Capture the cell that displays the provided text and extract its [X, Y] central coordinate. 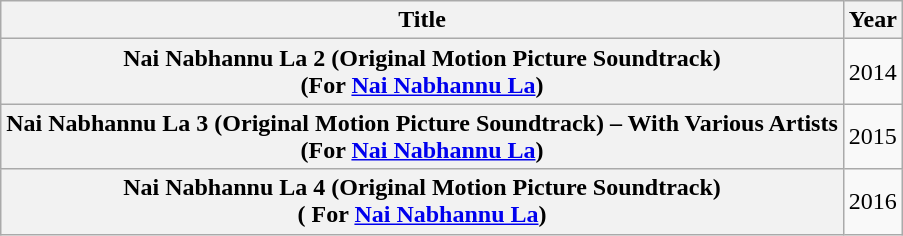
Nai Nabhannu La 2 (Original Motion Picture Soundtrack)(For Nai Nabhannu La) [422, 72]
Title [422, 20]
Nai Nabhannu La 3 (Original Motion Picture Soundtrack) – With Various Artists(For Nai Nabhannu La) [422, 136]
2014 [872, 72]
Year [872, 20]
2015 [872, 136]
2016 [872, 202]
Nai Nabhannu La 4 (Original Motion Picture Soundtrack)( For Nai Nabhannu La) [422, 202]
